Extract the (X, Y) coordinate from the center of the cell holding the provided text.  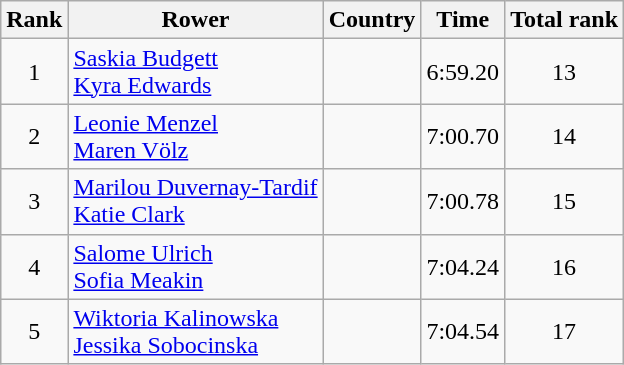
Salome UlrichSofia Meakin (196, 266)
15 (564, 202)
5 (34, 332)
7:04.24 (463, 266)
Rower (196, 20)
7:04.54 (463, 332)
Total rank (564, 20)
Leonie MenzelMaren Völz (196, 136)
7:00.78 (463, 202)
3 (34, 202)
4 (34, 266)
Country (372, 20)
Time (463, 20)
2 (34, 136)
Rank (34, 20)
16 (564, 266)
13 (564, 72)
Saskia BudgettKyra Edwards (196, 72)
17 (564, 332)
6:59.20 (463, 72)
Marilou Duvernay-TardifKatie Clark (196, 202)
1 (34, 72)
Wiktoria KalinowskaJessika Sobocinska (196, 332)
14 (564, 136)
7:00.70 (463, 136)
